Find where the given text appears and provide that cell's center as (x, y) coordinate. 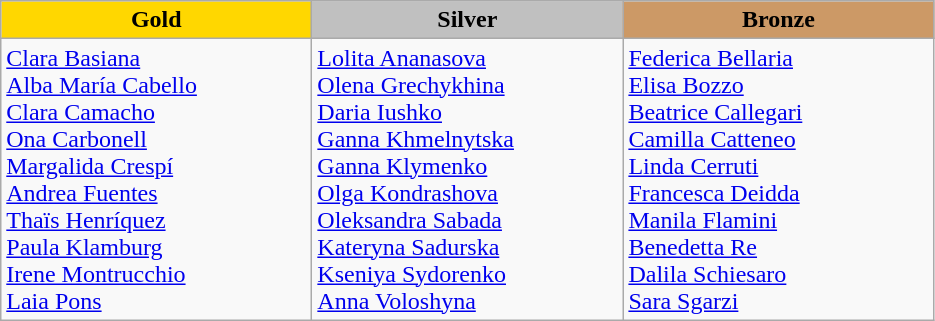
Bronze (778, 20)
Federica BellariaElisa BozzoBeatrice CallegariCamilla CatteneoLinda CerrutiFrancesca DeiddaManila FlaminiBenedetta ReDalila SchiesaroSara Sgarzi (778, 180)
Silver (468, 20)
Gold (156, 20)
Clara BasianaAlba María CabelloClara CamachoOna CarbonellMargalida CrespíAndrea FuentesThaïs HenríquezPaula KlamburgIrene MontrucchioLaia Pons (156, 180)
